From the cell containing the given text, extract its center point as (x, y) coordinate. 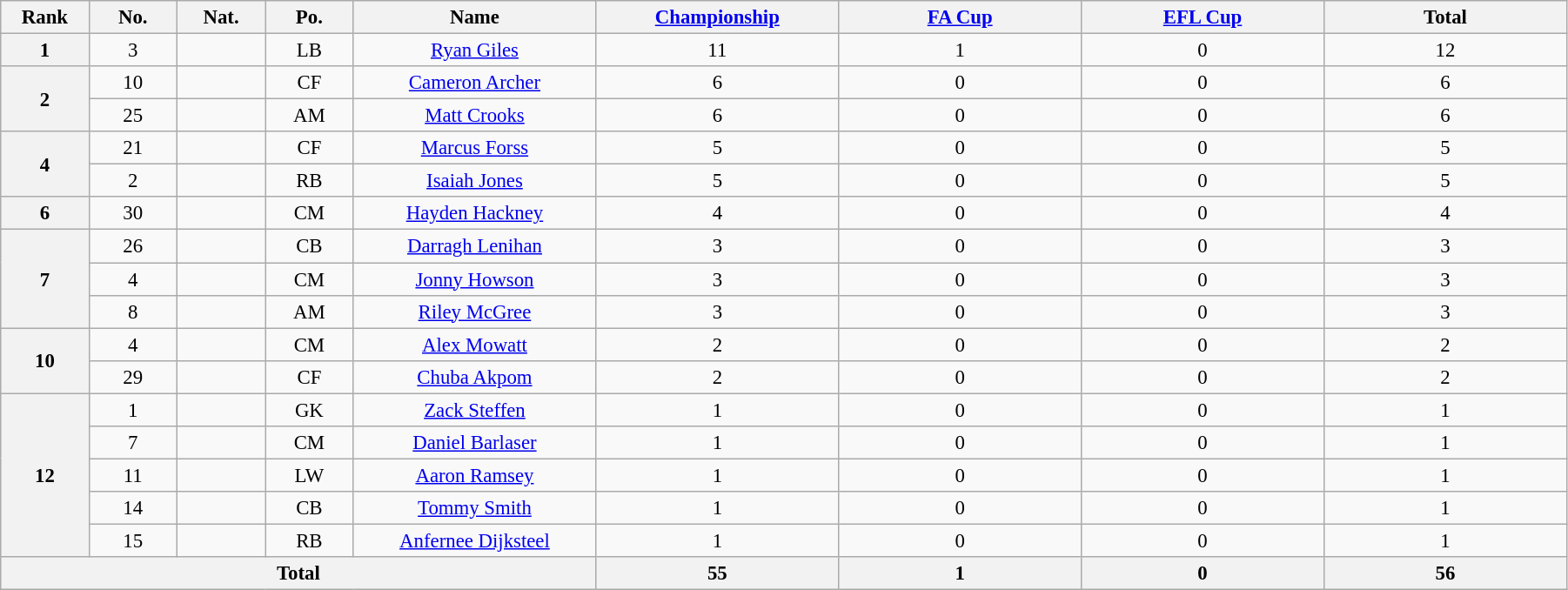
Cameron Archer (475, 83)
Tommy Smith (475, 508)
Alex Mowatt (475, 345)
Matt Crooks (475, 116)
Name (475, 17)
LB (310, 50)
Zack Steffen (475, 410)
EFL Cup (1203, 17)
Po. (310, 17)
Riley McGree (475, 312)
FA Cup (961, 17)
Jonny Howson (475, 279)
Anfernee Dijksteel (475, 540)
LW (310, 475)
Rank (45, 17)
Daniel Barlaser (475, 443)
Aaron Ramsey (475, 475)
8 (132, 312)
30 (132, 213)
Marcus Forss (475, 148)
Hayden Hackney (475, 213)
55 (717, 573)
GK (310, 410)
Isaiah Jones (475, 181)
29 (132, 377)
26 (132, 246)
56 (1444, 573)
No. (132, 17)
Ryan Giles (475, 50)
21 (132, 148)
Championship (717, 17)
Darragh Lenihan (475, 246)
Nat. (221, 17)
25 (132, 116)
14 (132, 508)
Chuba Akpom (475, 377)
15 (132, 540)
